Locate the cell with the specified text and output its [X, Y] center coordinate. 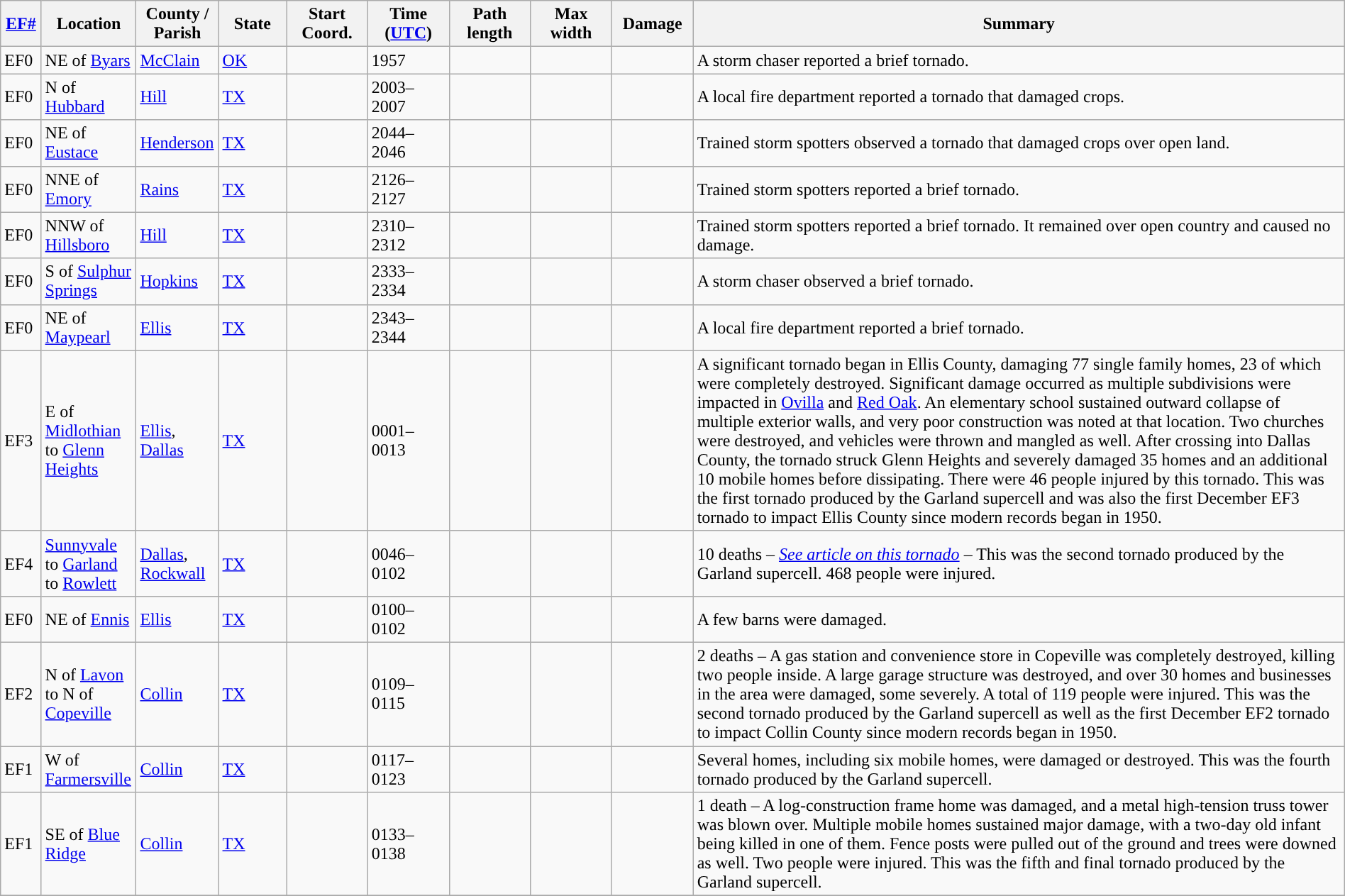
W of Farmersville [89, 769]
NNE of Emory [89, 189]
Start Coord. [328, 24]
2126–2127 [409, 189]
Trained storm spotters reported a brief tornado. It remained over open country and caused no damage. [1019, 236]
A storm chaser reported a brief tornado. [1019, 60]
A local fire department reported a tornado that damaged crops. [1019, 96]
NE of Eustace [89, 143]
Trained storm spotters reported a brief tornado. [1019, 189]
Ellis, Dallas [177, 441]
A storm chaser observed a brief tornado. [1019, 281]
A few barns were damaged. [1019, 619]
McClain [177, 60]
2310–2312 [409, 236]
2333–2334 [409, 281]
Several homes, including six mobile homes, were damaged or destroyed. This was the fourth tornado produced by the Garland supercell. [1019, 769]
A local fire department reported a brief tornado. [1019, 328]
0001–0013 [409, 441]
SE of Blue Ridge [89, 844]
10 deaths – See article on this tornado – This was the second tornado produced by the Garland supercell. 468 people were injured. [1019, 563]
Path length [489, 24]
0117–0123 [409, 769]
NNW of Hillsboro [89, 236]
N of Lavon to N of Copeville [89, 694]
Max width [572, 24]
Henderson [177, 143]
0109–0115 [409, 694]
Trained storm spotters observed a tornado that damaged crops over open land. [1019, 143]
Rains [177, 189]
S of Sulphur Springs [89, 281]
EF4 [21, 563]
0100–0102 [409, 619]
OK [253, 60]
EF# [21, 24]
0046–0102 [409, 563]
Sunnyvale to Garland to Rowlett [89, 563]
Dallas, Rockwall [177, 563]
Damage [653, 24]
State [253, 24]
E of Midlothian to Glenn Heights [89, 441]
2343–2344 [409, 328]
Time (UTC) [409, 24]
N of Hubbard [89, 96]
EF3 [21, 441]
Summary [1019, 24]
County / Parish [177, 24]
NE of Byars [89, 60]
0133–0138 [409, 844]
2003–2007 [409, 96]
NE of Maypearl [89, 328]
NE of Ennis [89, 619]
2044–2046 [409, 143]
Hopkins [177, 281]
EF2 [21, 694]
Location [89, 24]
1957 [409, 60]
